Capture the cell that displays the provided text and extract its [X, Y] central coordinate. 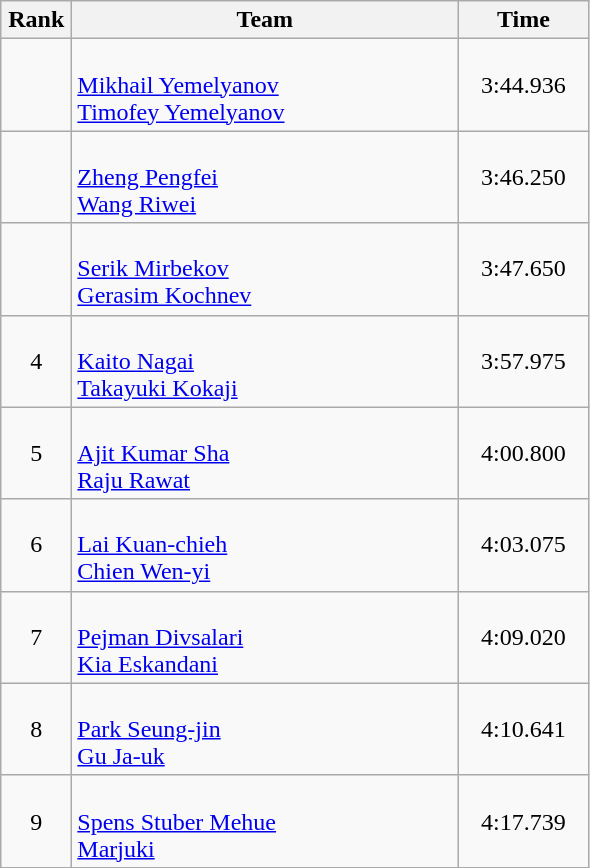
Time [524, 20]
5 [36, 453]
4:09.020 [524, 637]
Kaito NagaiTakayuki Kokaji [265, 361]
4:03.075 [524, 545]
3:46.250 [524, 177]
3:47.650 [524, 269]
8 [36, 729]
Spens Stuber MehueMarjuki [265, 821]
Zheng PengfeiWang Riwei [265, 177]
4 [36, 361]
6 [36, 545]
Serik MirbekovGerasim Kochnev [265, 269]
3:44.936 [524, 85]
Ajit Kumar ShaRaju Rawat [265, 453]
4:00.800 [524, 453]
3:57.975 [524, 361]
7 [36, 637]
9 [36, 821]
Team [265, 20]
Pejman DivsalariKia Eskandani [265, 637]
4:17.739 [524, 821]
Rank [36, 20]
Park Seung-jinGu Ja-uk [265, 729]
Mikhail YemelyanovTimofey Yemelyanov [265, 85]
Lai Kuan-chiehChien Wen-yi [265, 545]
4:10.641 [524, 729]
